Extract the (x, y) coordinate from the center of the cell holding the provided text.  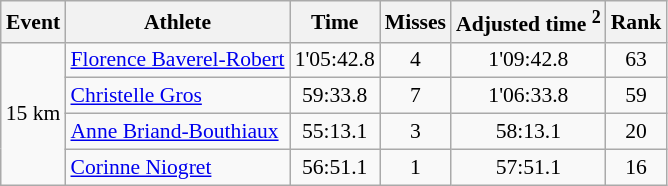
3 (416, 132)
Christelle Gros (177, 96)
Event (34, 22)
7 (416, 96)
Florence Baverel-Robert (177, 60)
Athlete (177, 22)
1'09:42.8 (528, 60)
1'05:42.8 (335, 60)
16 (636, 167)
63 (636, 60)
Anne Briand-Bouthiaux (177, 132)
4 (416, 60)
Time (335, 22)
Rank (636, 22)
57:51.1 (528, 167)
58:13.1 (528, 132)
15 km (34, 113)
20 (636, 132)
55:13.1 (335, 132)
59:33.8 (335, 96)
56:51.1 (335, 167)
1'06:33.8 (528, 96)
59 (636, 96)
Misses (416, 22)
Adjusted time 2 (528, 22)
1 (416, 167)
Corinne Niogret (177, 167)
